Search for the cell housing the specified text and yield its [X, Y] center coordinate. 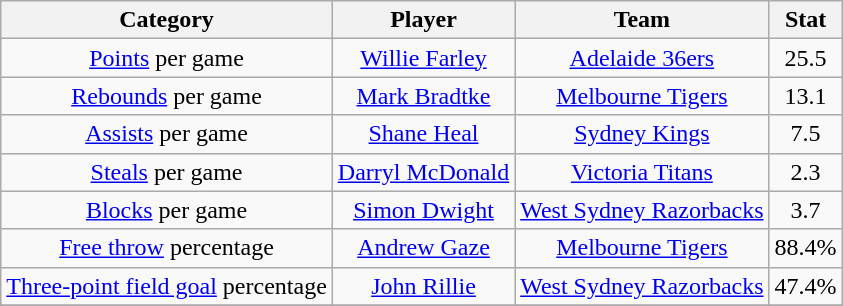
Adelaide 36ers [642, 58]
Darryl McDonald [423, 172]
Willie Farley [423, 58]
Free throw percentage [167, 248]
3.7 [806, 210]
John Rillie [423, 286]
Three-point field goal percentage [167, 286]
Sydney Kings [642, 134]
Andrew Gaze [423, 248]
Team [642, 20]
Category [167, 20]
Shane Heal [423, 134]
47.4% [806, 286]
Player [423, 20]
Steals per game [167, 172]
2.3 [806, 172]
Assists per game [167, 134]
Victoria Titans [642, 172]
Simon Dwight [423, 210]
Blocks per game [167, 210]
25.5 [806, 58]
13.1 [806, 96]
Mark Bradtke [423, 96]
7.5 [806, 134]
Points per game [167, 58]
88.4% [806, 248]
Stat [806, 20]
Rebounds per game [167, 96]
